Provide the (x, y) coordinate of the cell's center where the given text is located.  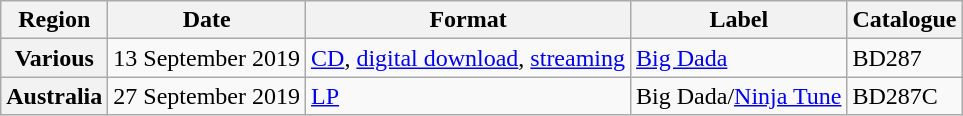
27 September 2019 (207, 96)
Big Dada/Ninja Tune (739, 96)
Big Dada (739, 58)
Various (54, 58)
Date (207, 20)
BD287 (904, 58)
Format (468, 20)
Label (739, 20)
13 September 2019 (207, 58)
Catalogue (904, 20)
Region (54, 20)
CD, digital download, streaming (468, 58)
BD287C (904, 96)
LP (468, 96)
Australia (54, 96)
